Output the (x, y) coordinate of the center of the cell containing the given text.  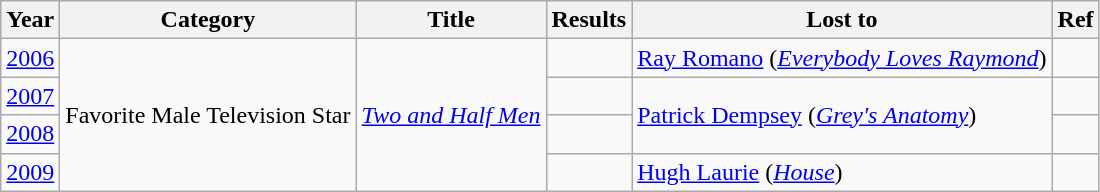
2008 (30, 134)
Year (30, 20)
Hugh Laurie (House) (842, 172)
Two and Half Men (451, 115)
2006 (30, 58)
Patrick Dempsey (Grey's Anatomy) (842, 115)
Ray Romano (Everybody Loves Raymond) (842, 58)
2009 (30, 172)
Lost to (842, 20)
Ref (1076, 20)
Favorite Male Television Star (208, 115)
2007 (30, 96)
Category (208, 20)
Title (451, 20)
Results (589, 20)
